Locate the cell with the specified text and output its [X, Y] center coordinate. 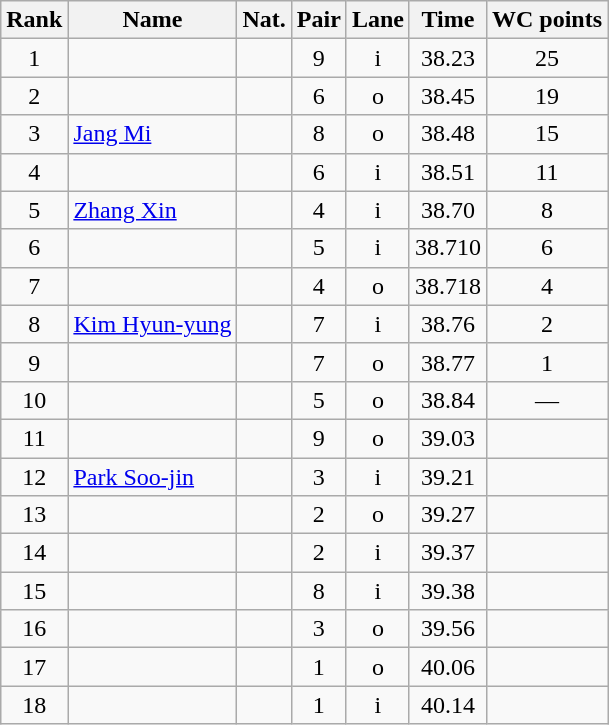
— [546, 400]
39.56 [448, 629]
38.45 [448, 96]
25 [546, 58]
38.76 [448, 324]
38.84 [448, 400]
40.06 [448, 667]
38.23 [448, 58]
39.37 [448, 553]
Lane [378, 20]
39.27 [448, 515]
Pair [318, 20]
Name [152, 20]
40.14 [448, 705]
10 [34, 400]
Nat. [264, 20]
39.38 [448, 591]
12 [34, 477]
13 [34, 515]
38.48 [448, 134]
Time [448, 20]
38.70 [448, 210]
38.77 [448, 362]
38.710 [448, 248]
19 [546, 96]
38.718 [448, 286]
17 [34, 667]
18 [34, 705]
Park Soo-jin [152, 477]
Kim Hyun-yung [152, 324]
Rank [34, 20]
39.21 [448, 477]
Jang Mi [152, 134]
16 [34, 629]
Zhang Xin [152, 210]
WC points [546, 20]
39.03 [448, 438]
38.51 [448, 172]
14 [34, 553]
